Find where the given text appears and provide that cell's center as [x, y] coordinate. 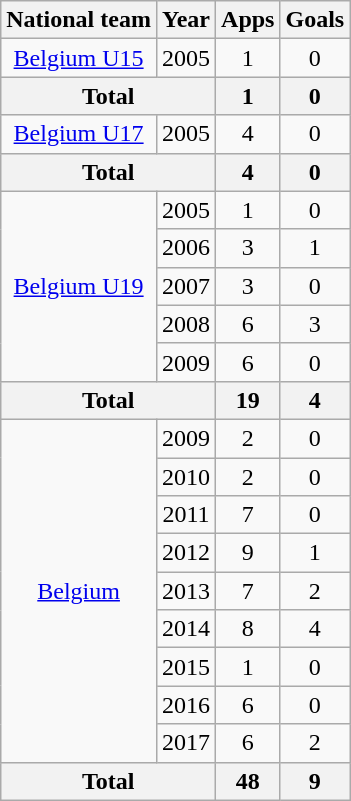
Belgium U19 [79, 286]
48 [248, 781]
2006 [186, 248]
2017 [186, 743]
Goals [315, 20]
Belgium U17 [79, 134]
2016 [186, 705]
2010 [186, 477]
2014 [186, 629]
2013 [186, 591]
Belgium U15 [79, 58]
2008 [186, 324]
2015 [186, 667]
2007 [186, 286]
Year [186, 20]
8 [248, 629]
Apps [248, 20]
National team [79, 20]
19 [248, 400]
2012 [186, 553]
2011 [186, 515]
Belgium [79, 590]
